Return (x, y) of the center of cell containing provided text 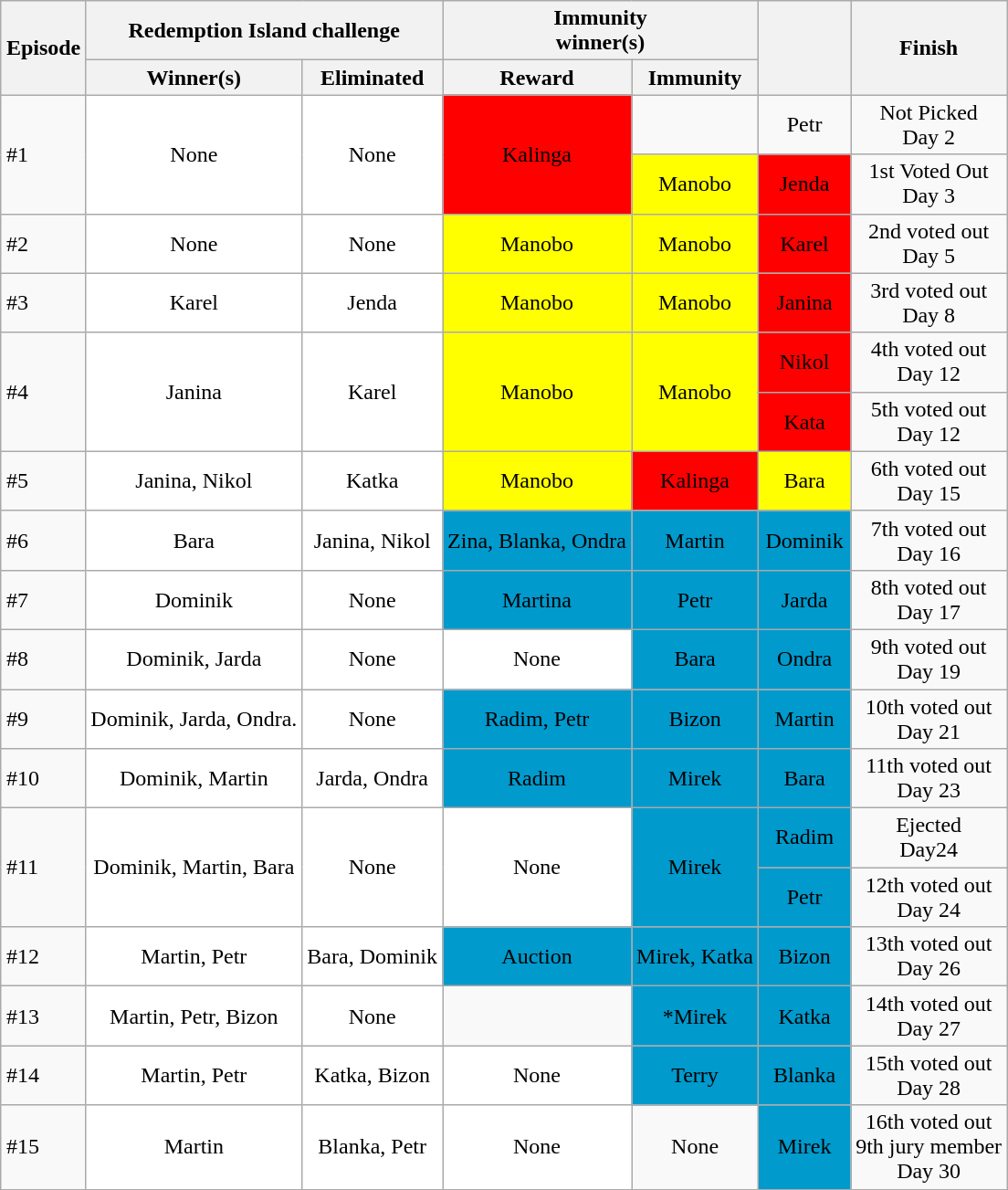
*Mirek (696, 1016)
4th voted outDay 12 (929, 362)
#11 (43, 868)
Zina, Blanka, Ondra (537, 541)
Martina (537, 599)
10th voted outDay 21 (929, 718)
Immunitywinner(s) (601, 31)
Terry (696, 1076)
#1 (43, 154)
2nd voted outDay 5 (929, 243)
5th voted outDay 12 (929, 422)
Katka, Bizon (373, 1076)
Jarda, Ondra (373, 778)
1st Voted OutDay 3 (929, 184)
#10 (43, 778)
#12 (43, 957)
#2 (43, 243)
6th voted outDay 15 (929, 480)
#7 (43, 599)
Dominik, Jarda, Ondra. (194, 718)
15th voted outDay 28 (929, 1076)
12th voted outDay 24 (929, 897)
#3 (43, 303)
Finish (929, 47)
Kata (805, 422)
#15 (43, 1147)
Ondra (805, 659)
Immunity (696, 78)
3rd voted outDay 8 (929, 303)
Dominik, Jarda (194, 659)
13th voted outDay 26 (929, 957)
Blanka (805, 1076)
EjectedDay24 (929, 838)
Nikol (805, 362)
9th voted outDay 19 (929, 659)
14th voted outDay 27 (929, 1016)
11th voted outDay 23 (929, 778)
8th voted outDay 17 (929, 599)
#6 (43, 541)
Auction (537, 957)
Episode (43, 47)
7th voted outDay 16 (929, 541)
16th voted out9th jury memberDay 30 (929, 1147)
Redemption Island challenge (265, 31)
#8 (43, 659)
#13 (43, 1016)
Jarda (805, 599)
Mirek, Katka (696, 957)
#5 (43, 480)
#4 (43, 392)
Eliminated (373, 78)
Bara, Dominik (373, 957)
Dominik, Martin, Bara (194, 868)
Martin, Petr, Bizon (194, 1016)
Dominik, Martin (194, 778)
#9 (43, 718)
Winner(s) (194, 78)
Blanka, Petr (373, 1147)
Not PickedDay 2 (929, 124)
#14 (43, 1076)
Radim, Petr (537, 718)
Reward (537, 78)
